Detect which cell encompasses the target text, then output its [x, y] center coordinate. 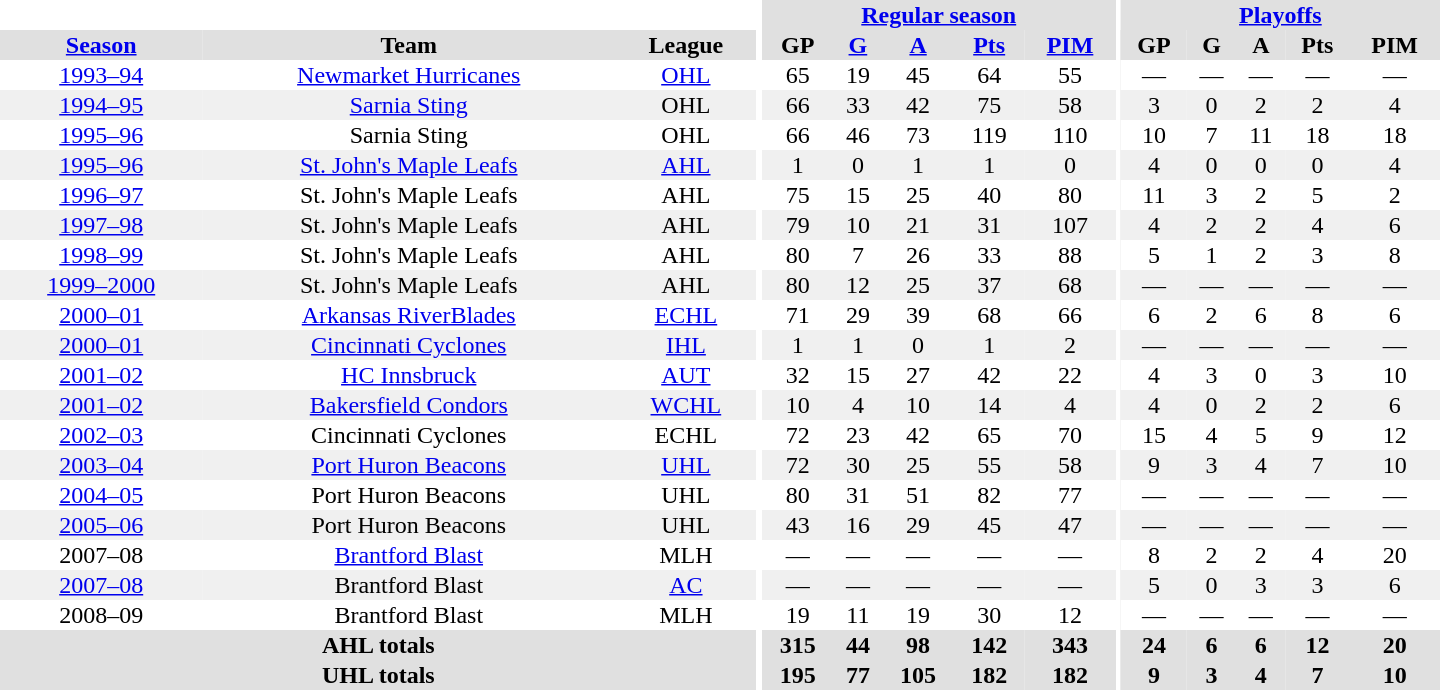
88 [1070, 255]
82 [990, 495]
105 [918, 675]
110 [1070, 135]
70 [1070, 435]
1998–99 [101, 255]
16 [858, 525]
98 [918, 645]
27 [918, 375]
1999–2000 [101, 285]
64 [990, 75]
315 [798, 645]
40 [990, 195]
46 [858, 135]
Bakersfield Condors [408, 405]
119 [990, 135]
Newmarket Hurricanes [408, 75]
142 [990, 645]
2005–06 [101, 525]
1997–98 [101, 225]
Playoffs [1280, 15]
107 [1070, 225]
WCHL [686, 405]
23 [858, 435]
2002–03 [101, 435]
UHL totals [378, 675]
343 [1070, 645]
2008–09 [101, 615]
1993–94 [101, 75]
195 [798, 675]
AUT [686, 375]
22 [1070, 375]
26 [918, 255]
71 [798, 315]
21 [918, 225]
1994–95 [101, 105]
League [686, 45]
51 [918, 495]
1996–97 [101, 195]
79 [798, 225]
44 [858, 645]
Arkansas RiverBlades [408, 315]
HC Innsbruck [408, 375]
Season [101, 45]
2004–05 [101, 495]
IHL [686, 345]
2003–04 [101, 465]
73 [918, 135]
AC [686, 585]
43 [798, 525]
39 [918, 315]
47 [1070, 525]
Regular season [938, 15]
14 [990, 405]
24 [1154, 645]
32 [798, 375]
AHL totals [378, 645]
37 [990, 285]
Team [408, 45]
